Pinpoint the cell where the given text exists, returning its (X, Y) midpoint coordinate. 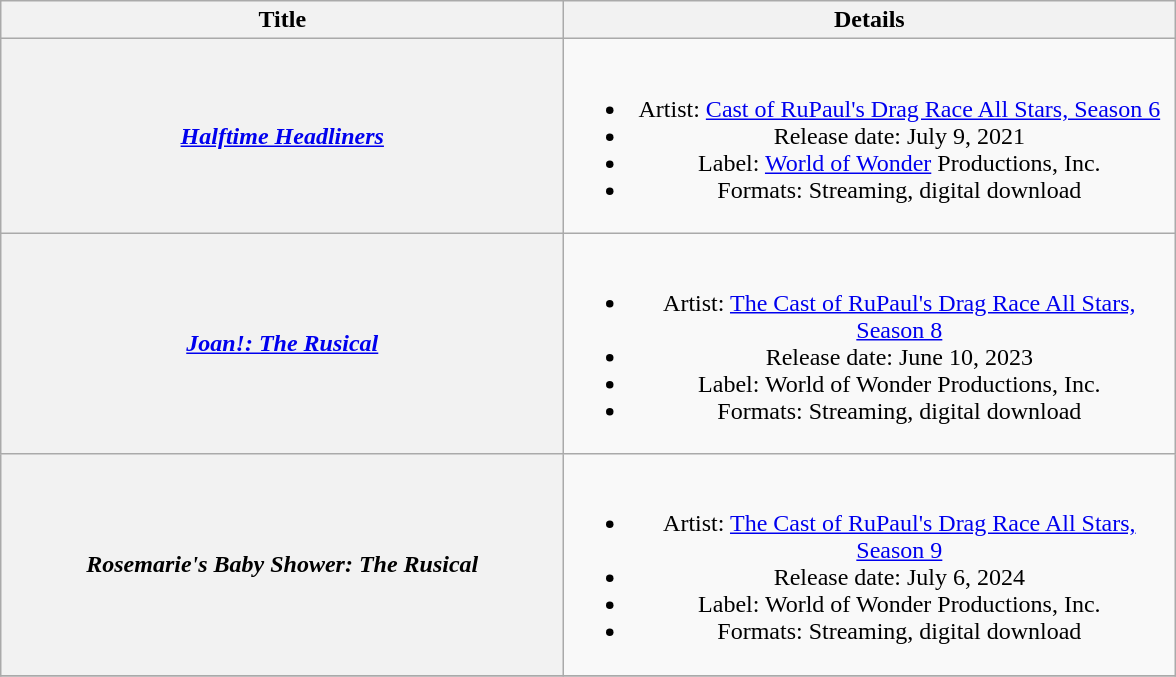
Joan!: The Rusical (282, 344)
Halftime Headliners (282, 136)
Details (870, 20)
Rosemarie's Baby Shower: The Rusical (282, 564)
Title (282, 20)
